Return the [x, y] coordinate for the center point of the cell that contains the specified text.  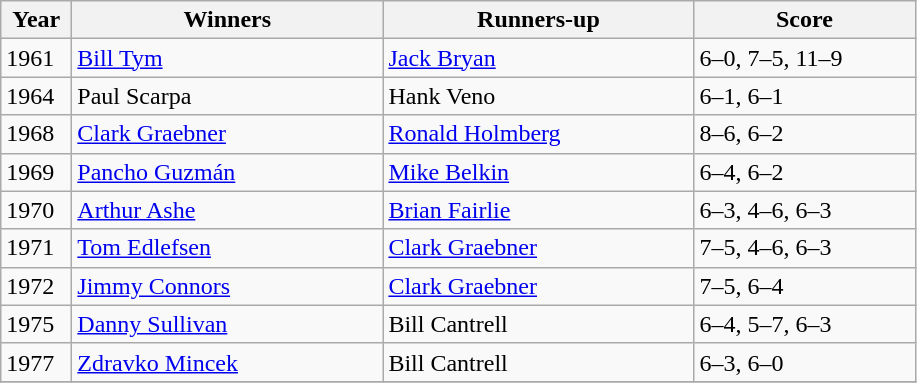
7–5, 6–4 [804, 286]
1977 [36, 362]
Arthur Ashe [228, 210]
6–1, 6–1 [804, 96]
1972 [36, 286]
Danny Sullivan [228, 324]
6–4, 6–2 [804, 172]
1971 [36, 248]
Tom Edlefsen [228, 248]
7–5, 4–6, 6–3 [804, 248]
Year [36, 20]
Jimmy Connors [228, 286]
1970 [36, 210]
Pancho Guzmán [228, 172]
Brian Fairlie [538, 210]
Mike Belkin [538, 172]
1964 [36, 96]
6–3, 4–6, 6–3 [804, 210]
6–4, 5–7, 6–3 [804, 324]
1968 [36, 134]
6–3, 6–0 [804, 362]
Jack Bryan [538, 58]
Ronald Holmberg [538, 134]
Hank Veno [538, 96]
Score [804, 20]
8–6, 6–2 [804, 134]
Bill Tym [228, 58]
Runners-up [538, 20]
Paul Scarpa [228, 96]
6–0, 7–5, 11–9 [804, 58]
1975 [36, 324]
Winners [228, 20]
1961 [36, 58]
Zdravko Mincek [228, 362]
1969 [36, 172]
